Determine the [x, y] coordinate at the center of the cell enclosing the given text.  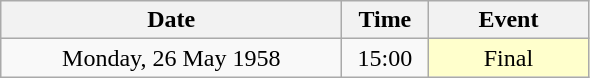
Time [385, 20]
15:00 [385, 58]
Final [508, 58]
Date [172, 20]
Monday, 26 May 1958 [172, 58]
Event [508, 20]
